Return [X, Y] of the center of cell containing provided text 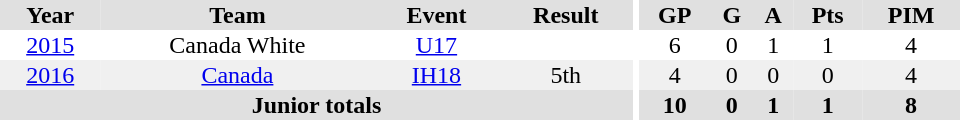
G [732, 15]
2015 [50, 45]
Junior totals [316, 105]
Pts [828, 15]
8 [911, 105]
GP [675, 15]
Team [237, 15]
IH18 [436, 75]
A [773, 15]
Canada [237, 75]
Year [50, 15]
PIM [911, 15]
Canada White [237, 45]
2016 [50, 75]
Event [436, 15]
6 [675, 45]
U17 [436, 45]
10 [675, 105]
5th [566, 75]
Result [566, 15]
